Capture the cell that displays the provided text and extract its (x, y) central coordinate. 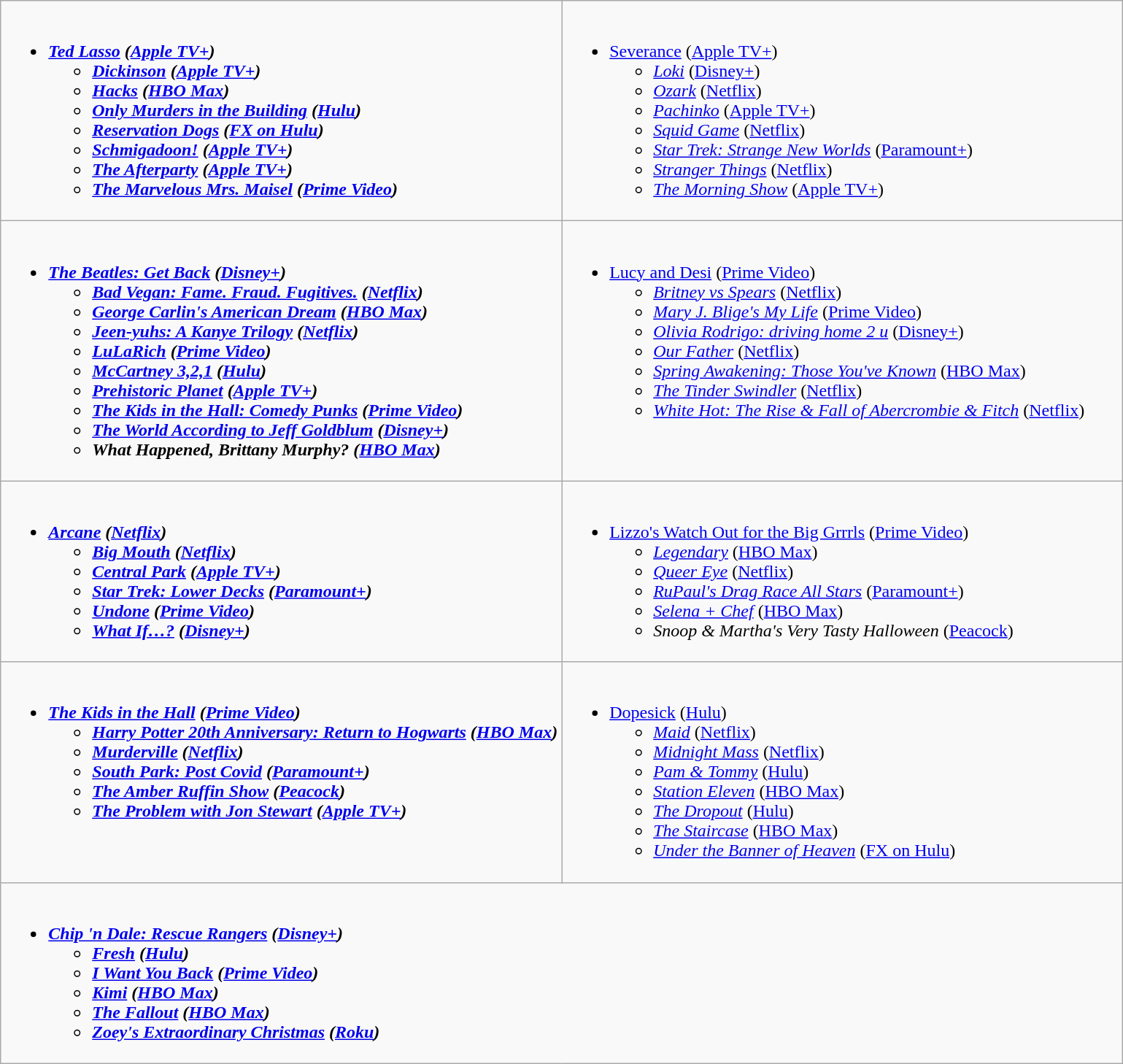
Arcane (Netflix)Big Mouth (Netflix)Central Park (Apple TV+)Star Trek: Lower Decks (Paramount+)Undone (Prime Video)What If…? (Disney+) (282, 571)
